From the cell containing the given text, extract its center point as [X, Y] coordinate. 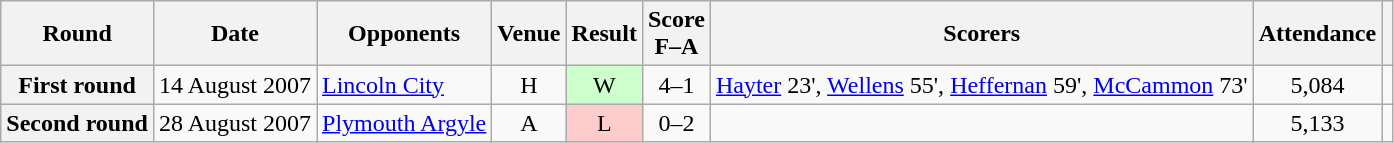
First round [78, 85]
L [604, 123]
A [529, 123]
Result [604, 34]
5,084 [1317, 85]
H [529, 85]
Second round [78, 123]
Date [234, 34]
ScoreF–A [676, 34]
14 August 2007 [234, 85]
Opponents [404, 34]
5,133 [1317, 123]
0–2 [676, 123]
28 August 2007 [234, 123]
Plymouth Argyle [404, 123]
Venue [529, 34]
Lincoln City [404, 85]
Hayter 23', Wellens 55', Heffernan 59', McCammon 73' [982, 85]
Scorers [982, 34]
4–1 [676, 85]
W [604, 85]
Round [78, 34]
Attendance [1317, 34]
